Output the (X, Y) coordinate of the center of the cell containing the given text.  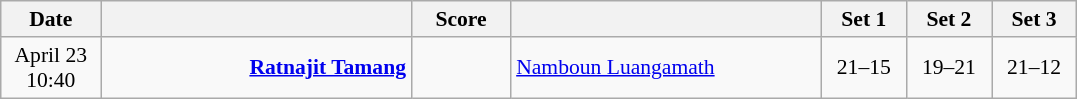
April 2310:40 (51, 68)
Date (51, 19)
Ratnajit Tamang (256, 68)
Score (461, 19)
Set 2 (948, 19)
Namboun Luangamath (666, 68)
19–21 (948, 68)
21–12 (1034, 68)
Set 3 (1034, 19)
21–15 (864, 68)
Set 1 (864, 19)
